Identify which cell holds the provided text, then report its [x, y] central coordinate. 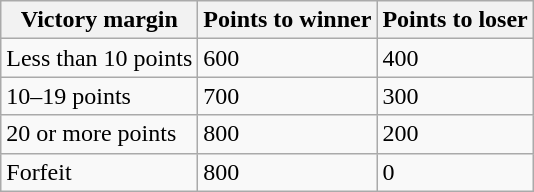
0 [455, 172]
Less than 10 points [100, 58]
700 [288, 96]
20 or more points [100, 134]
Points to winner [288, 20]
400 [455, 58]
600 [288, 58]
Points to loser [455, 20]
Forfeit [100, 172]
200 [455, 134]
Victory margin [100, 20]
10–19 points [100, 96]
300 [455, 96]
